Locate the cell with the specified text and output its (X, Y) center coordinate. 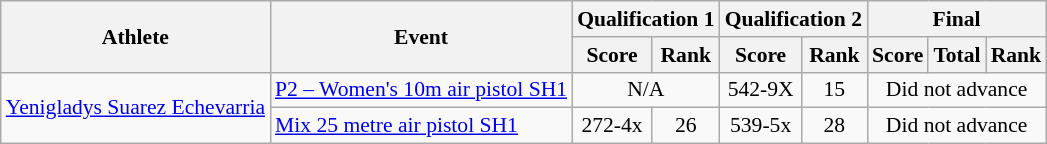
Total (956, 55)
Athlete (136, 36)
15 (834, 90)
542-9X (761, 90)
Final (956, 19)
N/A (646, 90)
P2 – Women's 10m air pistol SH1 (421, 90)
26 (686, 126)
28 (834, 126)
Yenigladys Suarez Echevarria (136, 108)
Qualification 1 (646, 19)
539-5x (761, 126)
Qualification 2 (794, 19)
272-4x (612, 126)
Mix 25 metre air pistol SH1 (421, 126)
Event (421, 36)
